Search for the cell housing the specified text and yield its (x, y) center coordinate. 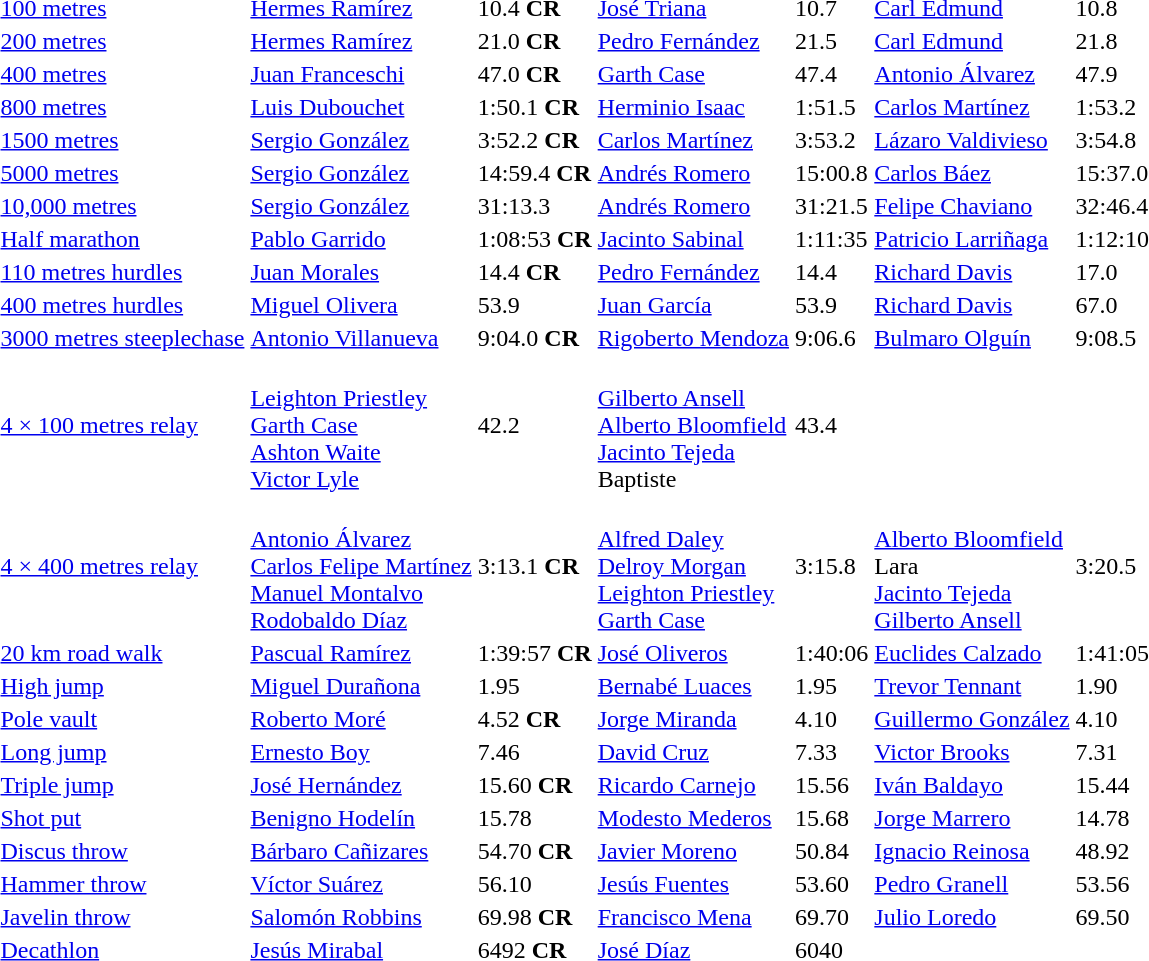
4.52 CR (534, 719)
Miguel Olivera (361, 305)
Bulmaro Olguín (972, 338)
Miguel Durañona (361, 686)
David Cruz (693, 752)
50.84 (831, 851)
1:08:53 CR (534, 239)
9:04.0 CR (534, 338)
Iván Baldayo (972, 785)
3:15.8 (831, 566)
Pedro Granell (972, 884)
54.70 CR (534, 851)
Rigoberto Mendoza (693, 338)
Salomón Robbins (361, 917)
Guillermo González (972, 719)
Garth Case (693, 74)
47.0 CR (534, 74)
Carlos Báez (972, 173)
69.70 (831, 917)
15:00.8 (831, 173)
Bárbaro Cañizares (361, 851)
Jorge Miranda (693, 719)
56.10 (534, 884)
Pascual Ramírez (361, 653)
9:06.6 (831, 338)
Juan Morales (361, 272)
15.78 (534, 818)
Victor Brooks (972, 752)
Antonio ÁlvarezCarlos Felipe MartínezManuel MontalvoRodobaldo Díaz (361, 566)
21.0 CR (534, 41)
21.5 (831, 41)
Pablo Garrido (361, 239)
Patricio Larriñaga (972, 239)
José Oliveros (693, 653)
Roberto Moré (361, 719)
14.4 (831, 272)
14:59.4 CR (534, 173)
Alberto BloomfieldLaraJacinto TejedaGilberto Ansell (972, 566)
Carl Edmund (972, 41)
Gilberto AnsellAlberto BloomfieldJacinto TejedaBaptiste (693, 425)
3:13.1 CR (534, 566)
Juan Franceschi (361, 74)
Juan García (693, 305)
3:53.2 (831, 140)
43.4 (831, 425)
31:21.5 (831, 206)
1:40:06 (831, 653)
Luis Dubouchet (361, 107)
Leighton PriestleyGarth CaseAshton WaiteVictor Lyle (361, 425)
15.68 (831, 818)
Herminio Isaac (693, 107)
José Hernández (361, 785)
1:11:35 (831, 239)
Trevor Tennant (972, 686)
Julio Loredo (972, 917)
15.56 (831, 785)
Antonio Álvarez (972, 74)
Ernesto Boy (361, 752)
Jorge Marrero (972, 818)
Ignacio Reinosa (972, 851)
69.98 CR (534, 917)
1:39:57 CR (534, 653)
Jesús Fuentes (693, 884)
14.4 CR (534, 272)
Euclides Calzado (972, 653)
Ricardo Carnejo (693, 785)
31:13.3 (534, 206)
1:51.5 (831, 107)
Benigno Hodelín (361, 818)
Jacinto Sabinal (693, 239)
Felipe Chaviano (972, 206)
Javier Moreno (693, 851)
Bernabé Luaces (693, 686)
7.33 (831, 752)
Modesto Mederos (693, 818)
1:50.1 CR (534, 107)
15.60 CR (534, 785)
Hermes Ramírez (361, 41)
4.10 (831, 719)
42.2 (534, 425)
Antonio Villanueva (361, 338)
Francisco Mena (693, 917)
Víctor Suárez (361, 884)
47.4 (831, 74)
3:52.2 CR (534, 140)
Alfred DaleyDelroy MorganLeighton PriestleyGarth Case (693, 566)
7.46 (534, 752)
Lázaro Valdivieso (972, 140)
53.60 (831, 884)
